Scan for the cell matching the given text and deliver its (x, y) coordinate at center. 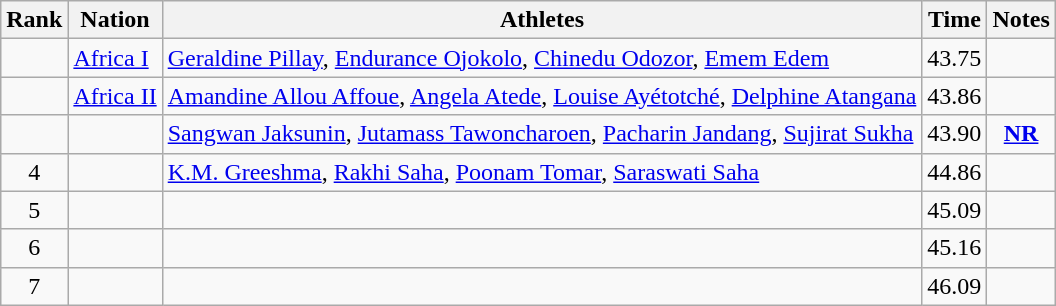
Notes (1021, 20)
Africa II (115, 96)
Sangwan Jaksunin, Jutamass Tawoncharoen, Pacharin Jandang, Sujirat Sukha (542, 134)
43.86 (954, 96)
Nation (115, 20)
7 (34, 286)
4 (34, 172)
43.75 (954, 58)
6 (34, 248)
Amandine Allou Affoue, Angela Atede, Louise Ayétotché, Delphine Atangana (542, 96)
NR (1021, 134)
5 (34, 210)
Africa I (115, 58)
K.M. Greeshma, Rakhi Saha, Poonam Tomar, Saraswati Saha (542, 172)
Athletes (542, 20)
43.90 (954, 134)
45.16 (954, 248)
45.09 (954, 210)
Rank (34, 20)
46.09 (954, 286)
44.86 (954, 172)
Time (954, 20)
Geraldine Pillay, Endurance Ojokolo, Chinedu Odozor, Emem Edem (542, 58)
